Output the [X, Y] coordinate of the center of the cell containing the given text.  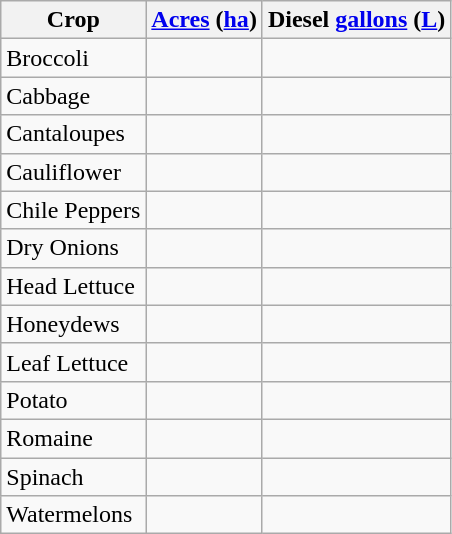
Potato [74, 400]
Acres (ha) [204, 20]
Watermelons [74, 515]
Cantaloupes [74, 134]
Diesel gallons (L) [356, 20]
Spinach [74, 477]
Romaine [74, 438]
Cabbage [74, 96]
Chile Peppers [74, 210]
Leaf Lettuce [74, 362]
Head Lettuce [74, 286]
Cauliflower [74, 172]
Dry Onions [74, 248]
Broccoli [74, 58]
Crop [74, 20]
Honeydews [74, 324]
